Identify which cell holds the provided text, then report its (x, y) central coordinate. 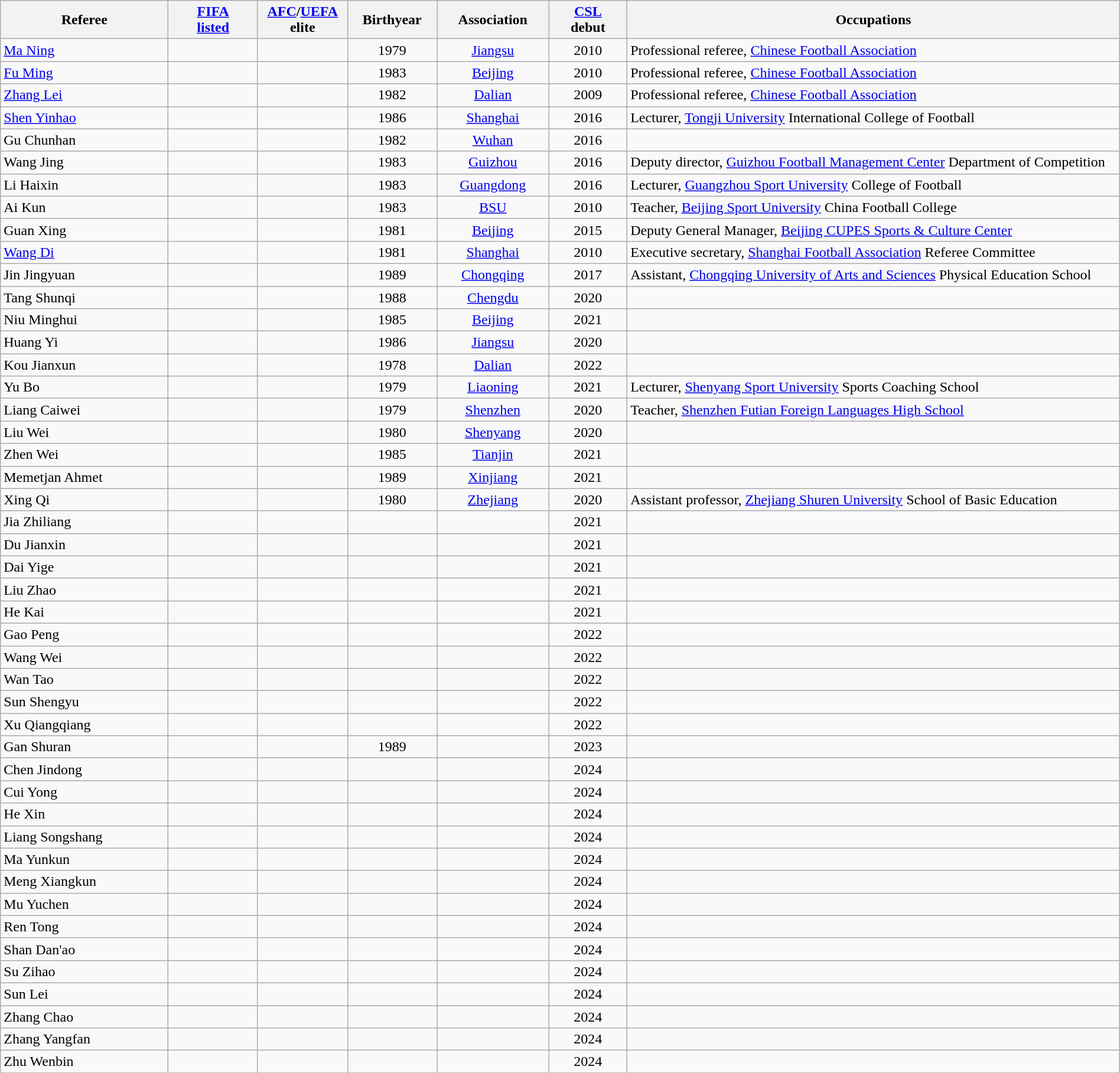
Shenzhen (493, 410)
Huang Yi (84, 343)
Gao Peng (84, 634)
Lecturer, Guangzhou Sport University College of Football (874, 185)
Su Zihao (84, 971)
Lecturer, Tongji University International College of Football (874, 118)
He Xin (84, 814)
Ai Kun (84, 207)
Chen Jindong (84, 769)
Tianjin (493, 455)
Guizhou (493, 162)
Liu Zhao (84, 589)
Gu Chunhan (84, 140)
Zhang Chao (84, 1016)
Zhu Wenbin (84, 1062)
AFC/UEFAelite (302, 20)
Teacher, Shenzhen Futian Foreign Languages High School (874, 410)
Lecturer, Shenyang Sport University Sports Coaching School (874, 387)
Liu Wei (84, 432)
Cui Yong (84, 792)
CSLdebut (588, 20)
Association (493, 20)
Guan Xing (84, 230)
2015 (588, 230)
Chengdu (493, 297)
Jin Jingyuan (84, 275)
Wan Tao (84, 680)
Xinjiang (493, 477)
Niu Minghui (84, 320)
Tang Shunqi (84, 297)
Memetjan Ahmet (84, 477)
Assistant, Chongqing University of Arts and Sciences Physical Education School (874, 275)
Zhang Lei (84, 95)
Occupations (874, 20)
Dai Yige (84, 567)
Ma Ning (84, 50)
Zhen Wei (84, 455)
Referee (84, 20)
FIFAlisted (213, 20)
Sun Shengyu (84, 702)
Du Jianxin (84, 544)
BSU (493, 207)
Xu Qiangqiang (84, 725)
2023 (588, 747)
Executive secretary, Shanghai Football Association Referee Committee (874, 252)
Liang Songshang (84, 837)
Deputy director, Guizhou Football Management Center Department of Competition (874, 162)
Fu Ming (84, 73)
2009 (588, 95)
Assistant professor, Zhejiang Shuren University School of Basic Education (874, 500)
Kou Jianxun (84, 365)
Chongqing (493, 275)
Sun Lei (84, 994)
Zhejiang (493, 500)
Liaoning (493, 387)
Shen Yinhao (84, 118)
Shenyang (493, 432)
2017 (588, 275)
He Kai (84, 612)
Shan Dan'ao (84, 949)
Teacher, Beijing Sport University China Football College (874, 207)
Jia Zhiliang (84, 522)
Birthyear (392, 20)
Wang Jing (84, 162)
Liang Caiwei (84, 410)
Wang Di (84, 252)
Yu Bo (84, 387)
Guangdong (493, 185)
Ren Tong (84, 927)
Li Haixin (84, 185)
Zhang Yangfan (84, 1039)
Ma Yunkun (84, 859)
Deputy General Manager, Beijing CUPES Sports & Culture Center (874, 230)
Xing Qi (84, 500)
Meng Xiangkun (84, 882)
Wuhan (493, 140)
Gan Shuran (84, 747)
Wang Wei (84, 657)
1988 (392, 297)
1978 (392, 365)
Mu Yuchen (84, 904)
